Locate the cell with the specified text and output its [x, y] center coordinate. 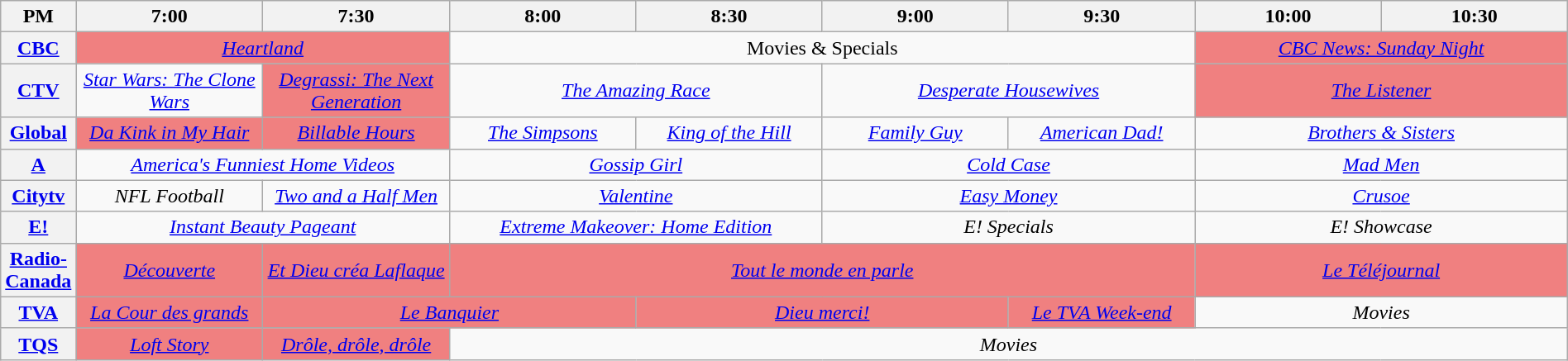
Et Dieu créa Laflaque [356, 269]
Dieu merci! [822, 312]
TQS [38, 344]
A [38, 164]
8:30 [729, 17]
CTV [38, 91]
Degrassi: The Next Generation [356, 91]
King of the Hill [729, 133]
Gossip Girl [637, 164]
Découverte [170, 269]
Instant Beauty Pageant [263, 227]
Cold Case [1009, 164]
Tout le monde en parle [822, 269]
PM [38, 17]
Star Wars: The Clone Wars [170, 91]
Le Téléjournal [1381, 269]
10:30 [1474, 17]
CBC [38, 48]
American Dad! [1102, 133]
Easy Money [1009, 196]
The Simpsons [543, 133]
10:00 [1288, 17]
7:00 [170, 17]
TVA [38, 312]
America's Funniest Home Videos [263, 164]
Mad Men [1381, 164]
Citytv [38, 196]
Drôle, drôle, drôle [356, 344]
Family Guy [915, 133]
The Listener [1381, 91]
Heartland [263, 48]
Billable Hours [356, 133]
9:30 [1102, 17]
Crusoe [1381, 196]
Movies & Specials [822, 48]
Desperate Housewives [1009, 91]
Valentine [637, 196]
Radio-Canada [38, 269]
9:00 [915, 17]
CBC News: Sunday Night [1381, 48]
Brothers & Sisters [1381, 133]
Da Kink in My Hair [170, 133]
7:30 [356, 17]
Two and a Half Men [356, 196]
E! [38, 227]
Loft Story [170, 344]
NFL Football [170, 196]
8:00 [543, 17]
Extreme Makeover: Home Edition [637, 227]
Global [38, 133]
Le TVA Week-end [1102, 312]
La Cour des grands [170, 312]
Le Banquier [450, 312]
E! Specials [1009, 227]
E! Showcase [1381, 227]
The Amazing Race [637, 91]
